For the text-containing cell, return its midpoint in [X, Y] coordinate format. 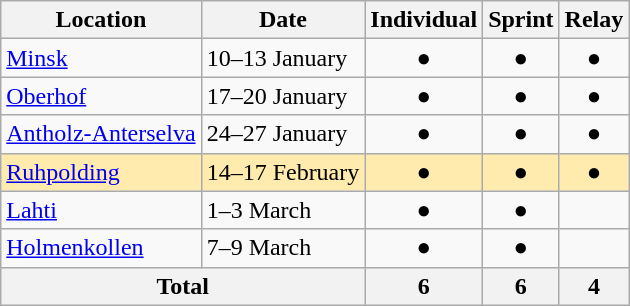
Relay [594, 20]
Antholz-Anterselva [101, 134]
Ruhpolding [101, 172]
Individual [424, 20]
Date [283, 20]
Holmenkollen [101, 248]
Minsk [101, 58]
Location [101, 20]
Sprint [521, 20]
Total [183, 286]
14–17 February [283, 172]
17–20 January [283, 96]
1–3 March [283, 210]
Lahti [101, 210]
7–9 March [283, 248]
4 [594, 286]
Oberhof [101, 96]
24–27 January [283, 134]
10–13 January [283, 58]
